Determine the (x, y) coordinate at the center of the cell enclosing the given text.  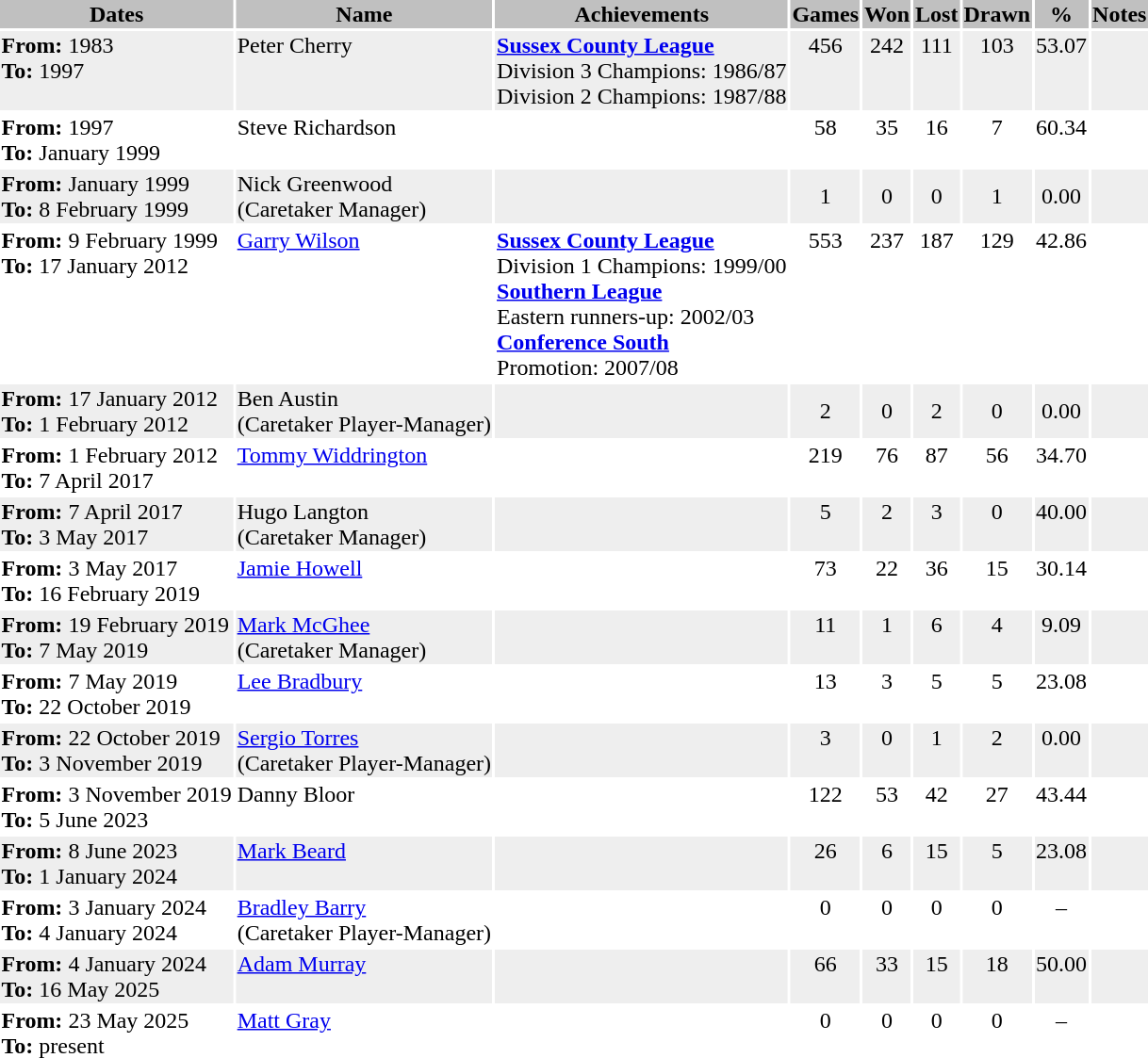
122 (826, 806)
From: 1997 To: January 1999 (117, 139)
242 (888, 71)
56 (997, 467)
Danny Bloor (364, 806)
Steve Richardson (364, 139)
73 (826, 580)
Bradley Barry(Caretaker Player-Manager) (364, 920)
66 (826, 976)
50.00 (1061, 976)
% (1061, 14)
553 (826, 303)
13 (826, 693)
From: 3 January 2024 To: 4 January 2024 (117, 920)
103 (997, 71)
58 (826, 139)
Notes (1120, 14)
Adam Murray (364, 976)
35 (888, 139)
30.14 (1061, 580)
Sussex County LeagueDivision 3 Champions: 1986/87Division 2 Champions: 1987/88 (642, 71)
Drawn (997, 14)
Garry Wilson (364, 303)
18 (997, 976)
Mark McGhee(Caretaker Manager) (364, 637)
Games (826, 14)
26 (826, 863)
40.00 (1061, 524)
34.70 (1061, 467)
60.34 (1061, 139)
4 (997, 637)
87 (937, 467)
Mark Beard (364, 863)
Lee Bradbury (364, 693)
Name (364, 14)
Jamie Howell (364, 580)
Dates (117, 14)
22 (888, 580)
42 (937, 806)
From: January 1999 To: 8 February 1999 (117, 196)
From: 19 February 2019 To: 7 May 2019 (117, 637)
Peter Cherry (364, 71)
43.44 (1061, 806)
From: 7 April 2017 To: 3 May 2017 (117, 524)
53 (888, 806)
From: 8 June 2023 To: 1 January 2024 (117, 863)
456 (826, 71)
36 (937, 580)
11 (826, 637)
Achievements (642, 14)
16 (937, 139)
33 (888, 976)
From: 3 November 2019 To: 5 June 2023 (117, 806)
9.09 (1061, 637)
From: 9 February 1999 To: 17 January 2012 (117, 303)
From: 22 October 2019 To: 3 November 2019 (117, 750)
Ben Austin(Caretaker Player-Manager) (364, 411)
129 (997, 303)
53.07 (1061, 71)
187 (937, 303)
42.86 (1061, 303)
From: 17 January 2012 To: 1 February 2012 (117, 411)
From: 4 January 2024 To: 16 May 2025 (117, 976)
Nick Greenwood(Caretaker Manager) (364, 196)
219 (826, 467)
Sussex County LeagueDivision 1 Champions: 1999/00Southern LeagueEastern runners-up: 2002/03Conference SouthPromotion: 2007/08 (642, 303)
From: 1 February 2012 To: 7 April 2017 (117, 467)
Hugo Langton(Caretaker Manager) (364, 524)
27 (997, 806)
Lost (937, 14)
– (1061, 920)
237 (888, 303)
From: 7 May 2019 To: 22 October 2019 (117, 693)
Sergio Torres(Caretaker Player-Manager) (364, 750)
From: 1983 To: 1997 (117, 71)
From: 3 May 2017 To: 16 February 2019 (117, 580)
7 (997, 139)
Tommy Widdrington (364, 467)
111 (937, 71)
Won (888, 14)
76 (888, 467)
